Output the (x, y) coordinate of the center of the cell containing the given text.  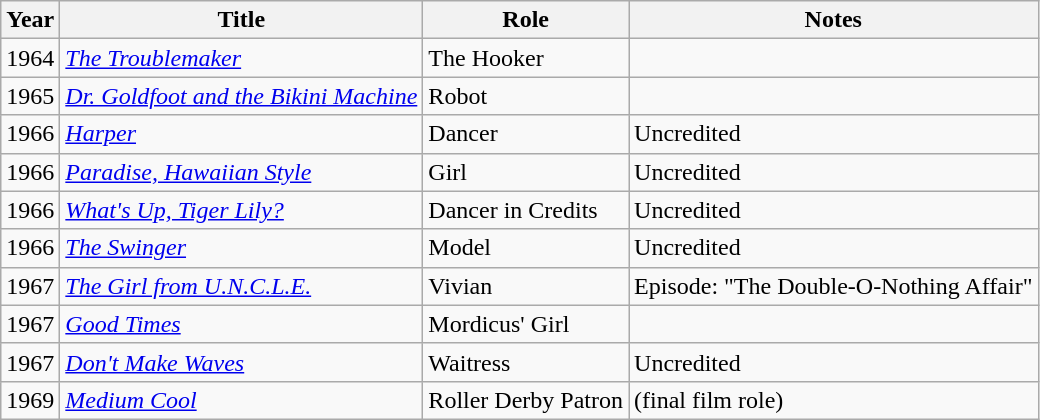
Paradise, Hawaiian Style (242, 172)
(final film role) (834, 400)
Dancer in Credits (526, 210)
Episode: "The Double-O-Nothing Affair" (834, 286)
Dr. Goldfoot and the Bikini Machine (242, 96)
The Hooker (526, 58)
Roller Derby Patron (526, 400)
Year (30, 20)
Title (242, 20)
Girl (526, 172)
Dancer (526, 134)
Model (526, 248)
1965 (30, 96)
The Girl from U.N.C.L.E. (242, 286)
Mordicus' Girl (526, 324)
Robot (526, 96)
Role (526, 20)
1964 (30, 58)
The Swinger (242, 248)
Waitress (526, 362)
Good Times (242, 324)
What's Up, Tiger Lily? (242, 210)
Harper (242, 134)
Medium Cool (242, 400)
1969 (30, 400)
Don't Make Waves (242, 362)
Notes (834, 20)
The Troublemaker (242, 58)
Vivian (526, 286)
